Search for the cell housing the specified text and yield its [x, y] center coordinate. 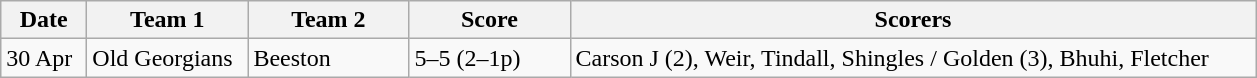
Score [490, 20]
Old Georgians [168, 58]
Team 2 [328, 20]
30 Apr [44, 58]
Beeston [328, 58]
5–5 (2–1p) [490, 58]
Date [44, 20]
Team 1 [168, 20]
Scorers [913, 20]
Carson J (2), Weir, Tindall, Shingles / Golden (3), Bhuhi, Fletcher [913, 58]
